Scan for the cell matching the given text and deliver its [x, y] coordinate at center. 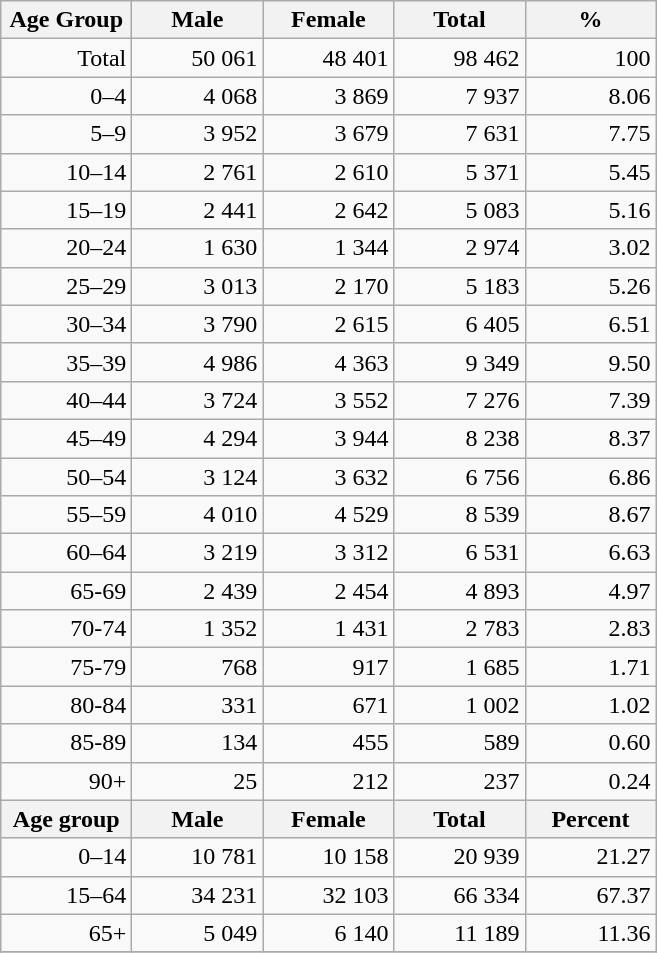
20 939 [460, 857]
4 363 [328, 362]
0.60 [590, 743]
212 [328, 781]
1.02 [590, 705]
30–34 [66, 324]
66 334 [460, 895]
0–14 [66, 857]
0–4 [66, 96]
48 401 [328, 58]
6 756 [460, 477]
1.71 [590, 667]
32 103 [328, 895]
8.37 [590, 438]
10–14 [66, 172]
3.02 [590, 248]
5.16 [590, 210]
65+ [66, 933]
1 431 [328, 629]
1 352 [198, 629]
40–44 [66, 400]
5 371 [460, 172]
11.36 [590, 933]
2 441 [198, 210]
3 679 [328, 134]
25 [198, 781]
7.75 [590, 134]
8.67 [590, 515]
1 344 [328, 248]
65-69 [66, 591]
2 642 [328, 210]
2 974 [460, 248]
5 083 [460, 210]
Percent [590, 819]
0.24 [590, 781]
5.26 [590, 286]
589 [460, 743]
3 869 [328, 96]
Age group [66, 819]
7 276 [460, 400]
3 790 [198, 324]
8.06 [590, 96]
4 893 [460, 591]
3 632 [328, 477]
9 349 [460, 362]
768 [198, 667]
2 761 [198, 172]
134 [198, 743]
50–54 [66, 477]
4 986 [198, 362]
70-74 [66, 629]
21.27 [590, 857]
15–19 [66, 210]
2 170 [328, 286]
% [590, 20]
Age Group [66, 20]
7 631 [460, 134]
6 140 [328, 933]
1 685 [460, 667]
6.86 [590, 477]
7.39 [590, 400]
15–64 [66, 895]
3 944 [328, 438]
5–9 [66, 134]
80-84 [66, 705]
34 231 [198, 895]
10 781 [198, 857]
331 [198, 705]
35–39 [66, 362]
4.97 [590, 591]
2 783 [460, 629]
98 462 [460, 58]
90+ [66, 781]
60–64 [66, 553]
3 124 [198, 477]
4 068 [198, 96]
1 002 [460, 705]
3 219 [198, 553]
917 [328, 667]
5 183 [460, 286]
25–29 [66, 286]
2 454 [328, 591]
3 013 [198, 286]
67.37 [590, 895]
6 405 [460, 324]
3 552 [328, 400]
20–24 [66, 248]
55–59 [66, 515]
50 061 [198, 58]
4 529 [328, 515]
4 294 [198, 438]
3 312 [328, 553]
2 610 [328, 172]
6.63 [590, 553]
4 010 [198, 515]
85-89 [66, 743]
237 [460, 781]
6 531 [460, 553]
9.50 [590, 362]
7 937 [460, 96]
45–49 [66, 438]
1 630 [198, 248]
2 615 [328, 324]
2.83 [590, 629]
2 439 [198, 591]
455 [328, 743]
671 [328, 705]
5 049 [198, 933]
5.45 [590, 172]
3 952 [198, 134]
8 238 [460, 438]
3 724 [198, 400]
100 [590, 58]
75-79 [66, 667]
10 158 [328, 857]
11 189 [460, 933]
8 539 [460, 515]
6.51 [590, 324]
